Return the (x, y) coordinate for the center point of the cell that contains the specified text.  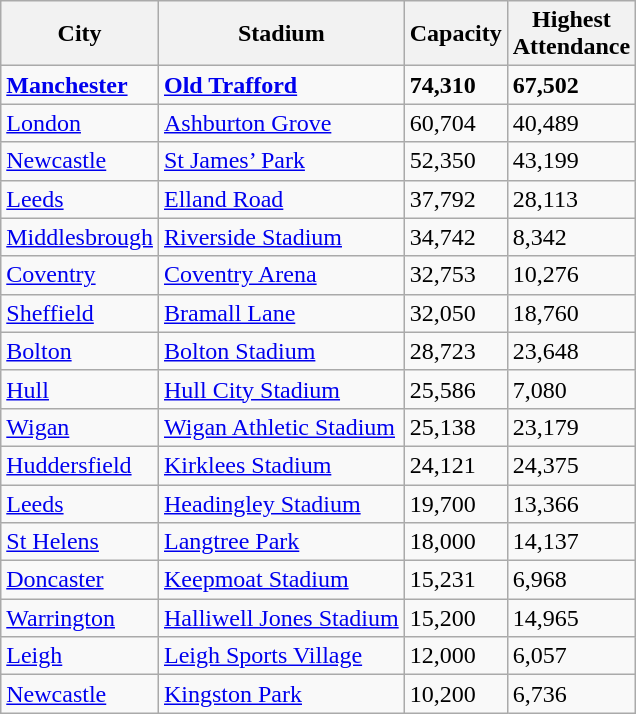
28,723 (456, 351)
10,200 (456, 694)
24,121 (456, 465)
24,375 (571, 465)
Wigan (80, 427)
Headingley Stadium (281, 503)
Capacity (456, 34)
37,792 (456, 199)
St Helens (80, 542)
Huddersfield (80, 465)
Langtree Park (281, 542)
14,965 (571, 618)
18,760 (571, 313)
Middlesbrough (80, 237)
6,057 (571, 656)
13,366 (571, 503)
HighestAttendance (571, 34)
Stadium (281, 34)
Warrington (80, 618)
Riverside Stadium (281, 237)
74,310 (456, 85)
Bolton Stadium (281, 351)
Keepmoat Stadium (281, 580)
52,350 (456, 161)
10,276 (571, 275)
19,700 (456, 503)
60,704 (456, 123)
28,113 (571, 199)
7,080 (571, 389)
6,736 (571, 694)
15,231 (456, 580)
Hull City Stadium (281, 389)
25,138 (456, 427)
18,000 (456, 542)
6,968 (571, 580)
Bolton (80, 351)
23,179 (571, 427)
Kirklees Stadium (281, 465)
Ashburton Grove (281, 123)
32,050 (456, 313)
67,502 (571, 85)
London (80, 123)
40,489 (571, 123)
43,199 (571, 161)
Elland Road (281, 199)
23,648 (571, 351)
25,586 (456, 389)
Sheffield (80, 313)
Coventry Arena (281, 275)
15,200 (456, 618)
Halliwell Jones Stadium (281, 618)
14,137 (571, 542)
Old Trafford (281, 85)
34,742 (456, 237)
Manchester (80, 85)
Kingston Park (281, 694)
City (80, 34)
32,753 (456, 275)
Bramall Lane (281, 313)
Leigh Sports Village (281, 656)
Coventry (80, 275)
Hull (80, 389)
St James’ Park (281, 161)
8,342 (571, 237)
Doncaster (80, 580)
12,000 (456, 656)
Leigh (80, 656)
Wigan Athletic Stadium (281, 427)
